Pinpoint the cell where the given text exists, returning its (x, y) midpoint coordinate. 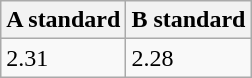
2.31 (64, 58)
B standard (188, 20)
A standard (64, 20)
2.28 (188, 58)
